Find where the given text appears and provide that cell's center as (X, Y) coordinate. 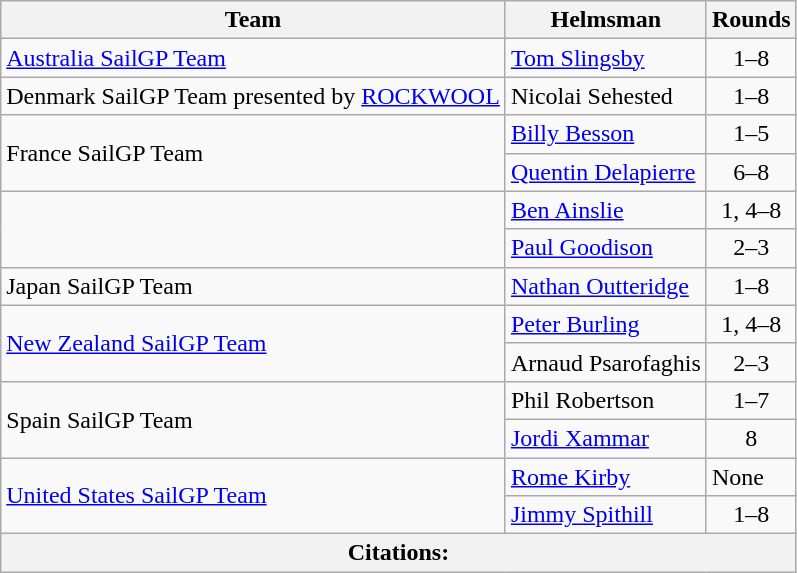
Nicolai Sehested (606, 96)
Billy Besson (606, 134)
Quentin Delapierre (606, 172)
1–7 (751, 400)
Helmsman (606, 20)
6–8 (751, 172)
Jimmy Spithill (606, 515)
None (751, 477)
Citations: (398, 553)
1–5 (751, 134)
Paul Goodison (606, 248)
France SailGP Team (254, 153)
Denmark SailGP Team presented by ROCKWOOL (254, 96)
New Zealand SailGP Team (254, 343)
Arnaud Psarofaghis (606, 362)
Phil Robertson (606, 400)
Ben Ainslie (606, 210)
Australia SailGP Team (254, 58)
Jordi Xammar (606, 438)
Team (254, 20)
United States SailGP Team (254, 496)
Spain SailGP Team (254, 419)
Tom Slingsby (606, 58)
Japan SailGP Team (254, 286)
Peter Burling (606, 324)
8 (751, 438)
Nathan Outteridge (606, 286)
Rounds (751, 20)
Rome Kirby (606, 477)
